Output the [x, y] coordinate of the center of the cell containing the given text.  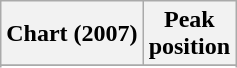
Chart (2007) [72, 34]
Peakposition [189, 34]
